Output the (X, Y) coordinate of the center of the cell containing the given text.  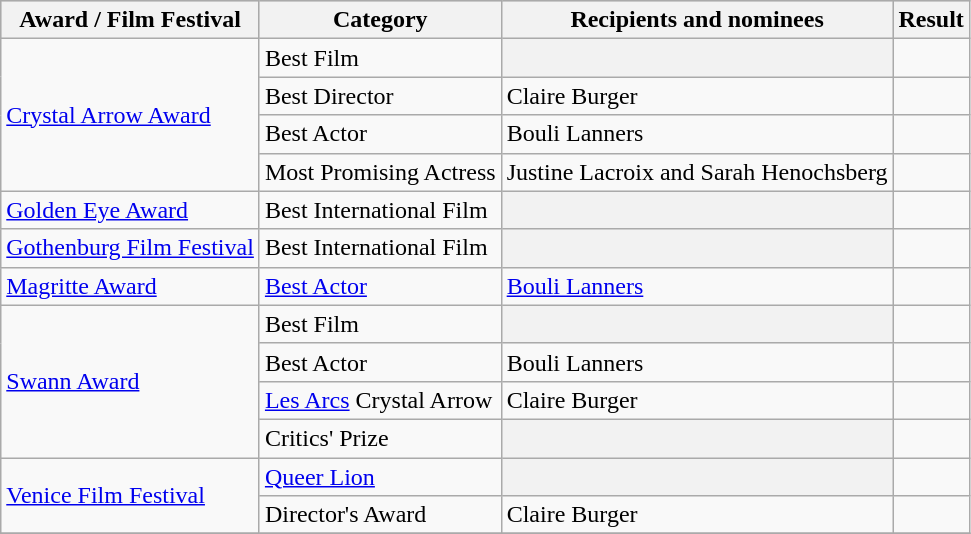
Magritte Award (130, 286)
Director's Award (380, 515)
Best Director (380, 96)
Queer Lion (380, 477)
Gothenburg Film Festival (130, 248)
Most Promising Actress (380, 172)
Venice Film Festival (130, 496)
Swann Award (130, 381)
Golden Eye Award (130, 210)
Justine Lacroix and Sarah Henochsberg (697, 172)
Les Arcs Crystal Arrow (380, 400)
Category (380, 20)
Crystal Arrow Award (130, 115)
Result (931, 20)
Recipients and nominees (697, 20)
Award / Film Festival (130, 20)
Critics' Prize (380, 438)
